Scan for the cell matching the given text and deliver its [x, y] coordinate at center. 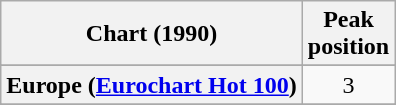
Europe (Eurochart Hot 100) [152, 85]
Chart (1990) [152, 34]
Peakposition [348, 34]
3 [348, 85]
